Identify which cell holds the provided text, then report its (X, Y) central coordinate. 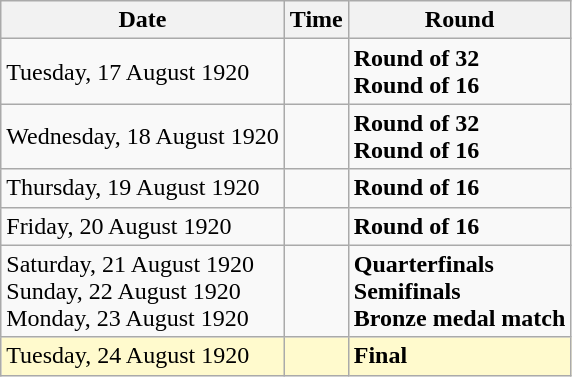
Round (460, 20)
Time (316, 20)
Saturday, 21 August 1920Sunday, 22 August 1920Monday, 23 August 1920 (143, 291)
QuarterfinalsSemifinalsBronze medal match (460, 291)
Wednesday, 18 August 1920 (143, 136)
Final (460, 356)
Tuesday, 17 August 1920 (143, 72)
Date (143, 20)
Thursday, 19 August 1920 (143, 188)
Tuesday, 24 August 1920 (143, 356)
Friday, 20 August 1920 (143, 226)
